Return (X, Y) of the center of cell containing provided text 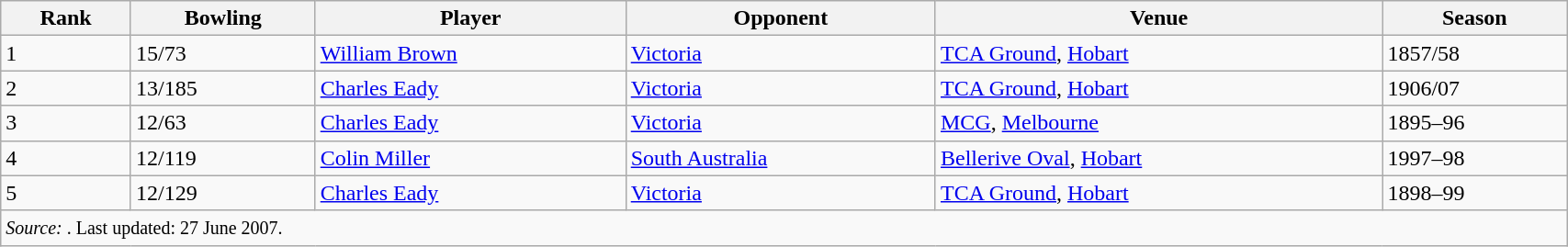
15/73 (222, 53)
Bellerive Oval, Hobart (1158, 158)
Opponent (781, 18)
1857/58 (1475, 53)
13/185 (222, 88)
1895–96 (1475, 123)
Colin Miller (470, 158)
Venue (1158, 18)
1898–99 (1475, 193)
2 (66, 88)
Season (1475, 18)
1 (66, 53)
4 (66, 158)
12/129 (222, 193)
Source: . Last updated: 27 June 2007. (784, 228)
Bowling (222, 18)
MCG, Melbourne (1158, 123)
Rank (66, 18)
1997–98 (1475, 158)
12/119 (222, 158)
1906/07 (1475, 88)
3 (66, 123)
5 (66, 193)
William Brown (470, 53)
Player (470, 18)
12/63 (222, 123)
South Australia (781, 158)
